Identify which cell holds the provided text, then report its (X, Y) central coordinate. 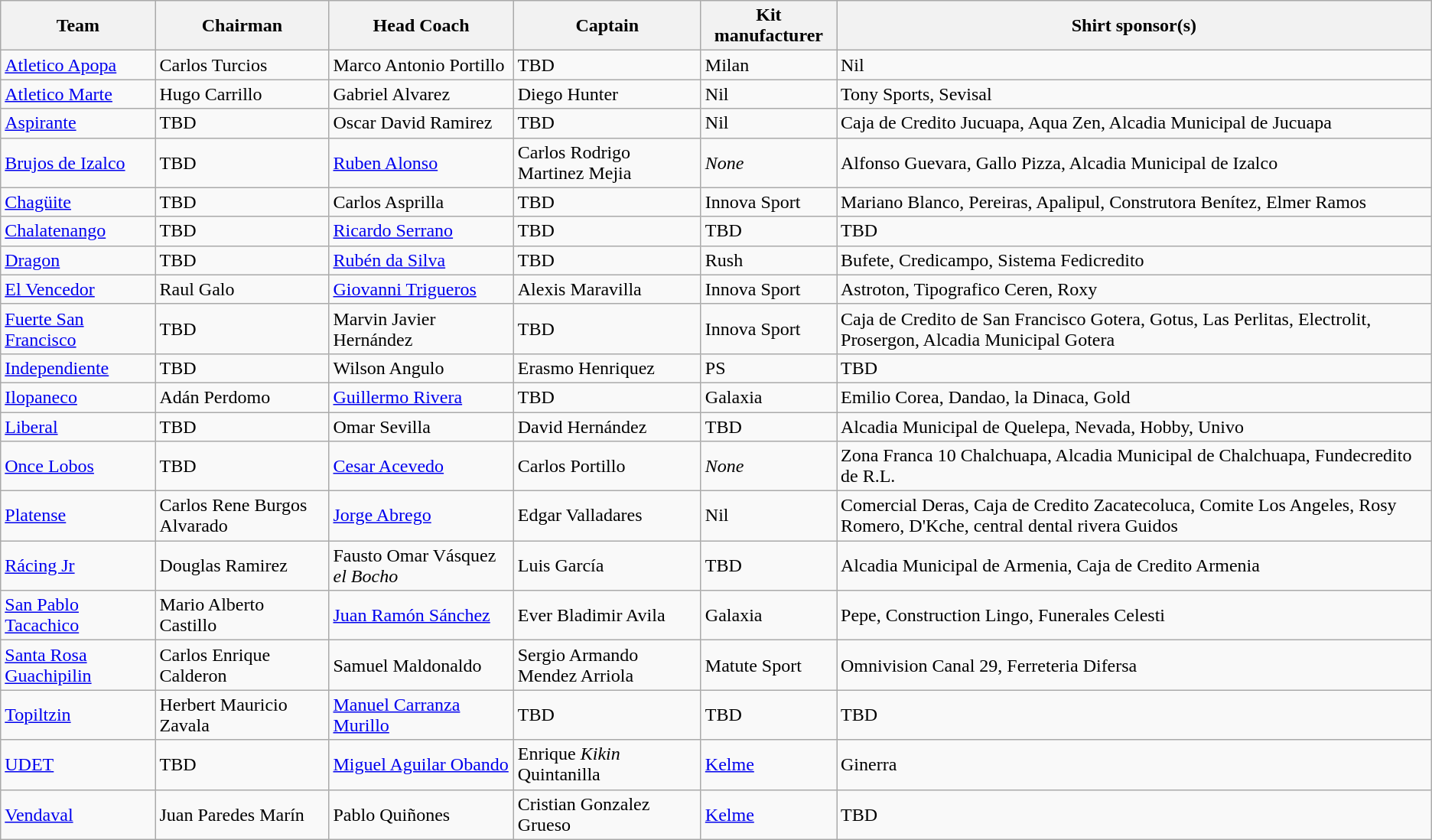
Comercial Deras, Caja de Credito Zacatecoluca, Comite Los Angeles, Rosy Romero, D'Kche, central dental rivera Guidos (1134, 516)
Pepe, Construction Lingo, Funerales Celesti (1134, 615)
Cesar Acevedo (421, 467)
Oscar David Ramirez (421, 123)
Carlos Rene Burgos Alvarado (242, 516)
Edgar Valladares (607, 516)
Jorge Abrego (421, 516)
Sergio Armando Mendez Arriola (607, 666)
Alcadia Municipal de Quelepa, Nevada, Hobby, Univo (1134, 426)
Rácing Jr (78, 566)
Juan Paredes Marín (242, 814)
Once Lobos (78, 467)
Chalatenango (78, 231)
Giovanni Trigueros (421, 289)
Luis García (607, 566)
Zona Franca 10 Chalchuapa, Alcadia Municipal de Chalchuapa, Fundecredito de R.L. (1134, 467)
Omar Sevilla (421, 426)
Wilson Angulo (421, 368)
Aspirante (78, 123)
Atletico Apopa (78, 65)
Enrique Kikin Quintanilla (607, 765)
Adán Perdomo (242, 397)
Ever Bladimir Avila (607, 615)
Team (78, 26)
Kit manufacturer (768, 26)
Mariano Blanco, Pereiras, Apalipul, Construtora Benítez, Elmer Ramos (1134, 202)
Omnivision Canal 29, Ferreteria Difersa (1134, 666)
Hugo Carrillo (242, 94)
Ginerra (1134, 765)
Gabriel Alvarez (421, 94)
Astroton, Tipografico Ceren, Roxy (1134, 289)
Marvin Javier Hernández (421, 329)
Ricardo Serrano (421, 231)
Erasmo Henriquez (607, 368)
Ruben Alonso (421, 162)
Mario Alberto Castillo (242, 615)
Atletico Marte (78, 94)
Caja de Credito de San Francisco Gotera, Gotus, Las Perlitas, Electrolit, Prosergon, Alcadia Municipal Gotera (1134, 329)
Diego Hunter (607, 94)
Rubén da Silva (421, 260)
Pablo Quiñones (421, 814)
Dragon (78, 260)
Alcadia Municipal de Armenia, Caja de Credito Armenia (1134, 566)
Chagüite (78, 202)
Carlos Rodrigo Martinez Mejia (607, 162)
Samuel Maldonaldo (421, 666)
Guillermo Rivera (421, 397)
Head Coach (421, 26)
Captain (607, 26)
Cristian Gonzalez Grueso (607, 814)
Manuel Carranza Murillo (421, 715)
UDET (78, 765)
Shirt sponsor(s) (1134, 26)
Carlos Enrique Calderon (242, 666)
Marco Antonio Portillo (421, 65)
Carlos Turcios (242, 65)
Chairman (242, 26)
Topiltzin (78, 715)
David Hernández (607, 426)
Carlos Asprilla (421, 202)
Ilopaneco (78, 397)
Caja de Credito Jucuapa, Aqua Zen, Alcadia Municipal de Jucuapa (1134, 123)
Matute Sport (768, 666)
El Vencedor (78, 289)
Fuerte San Francisco (78, 329)
PS (768, 368)
Brujos de Izalco (78, 162)
Platense (78, 516)
Tony Sports, Sevisal (1134, 94)
San Pablo Tacachico (78, 615)
Milan (768, 65)
Carlos Portillo (607, 467)
Vendaval (78, 814)
Alexis Maravilla (607, 289)
Liberal (78, 426)
Juan Ramón Sánchez (421, 615)
Santa Rosa Guachipilin (78, 666)
Independiente (78, 368)
Miguel Aguilar Obando (421, 765)
Herbert Mauricio Zavala (242, 715)
Bufete, Credicampo, Sistema Fedicredito (1134, 260)
Douglas Ramirez (242, 566)
Emilio Corea, Dandao, la Dinaca, Gold (1134, 397)
Rush (768, 260)
Raul Galo (242, 289)
Fausto Omar Vásquez el Bocho (421, 566)
Alfonso Guevara, Gallo Pizza, Alcadia Municipal de Izalco (1134, 162)
